Identify which cell holds the provided text, then report its (X, Y) central coordinate. 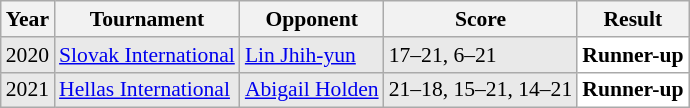
17–21, 6–21 (481, 55)
2020 (28, 55)
21–18, 15–21, 14–21 (481, 90)
Hellas International (147, 90)
Tournament (147, 19)
Lin Jhih-yun (312, 55)
Result (632, 19)
Slovak International (147, 55)
Year (28, 19)
Score (481, 19)
Abigail Holden (312, 90)
2021 (28, 90)
Opponent (312, 19)
